Scan for the cell matching the given text and deliver its [x, y] coordinate at center. 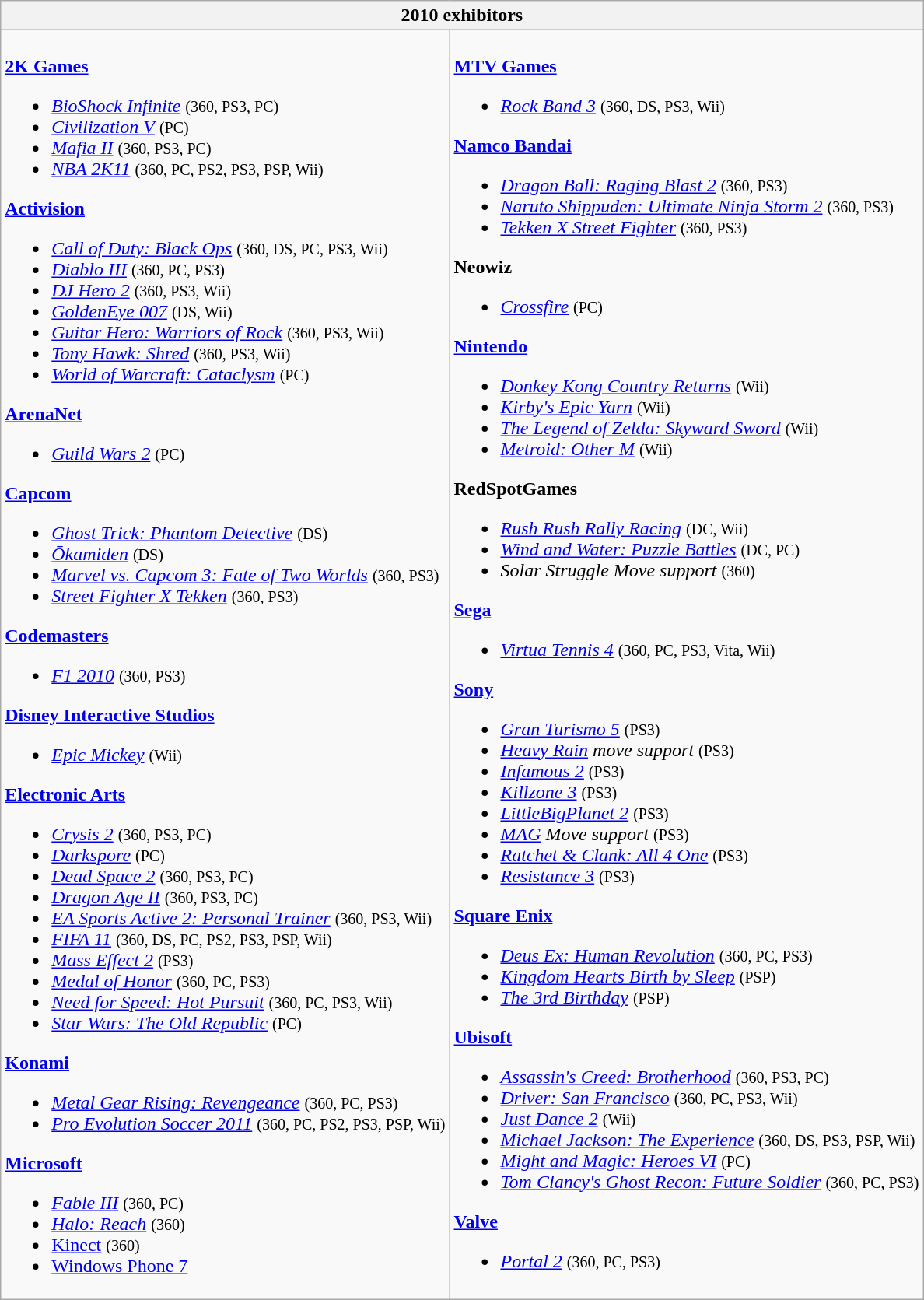
2010 exhibitors [462, 16]
